Identify which cell holds the provided text, then report its (X, Y) central coordinate. 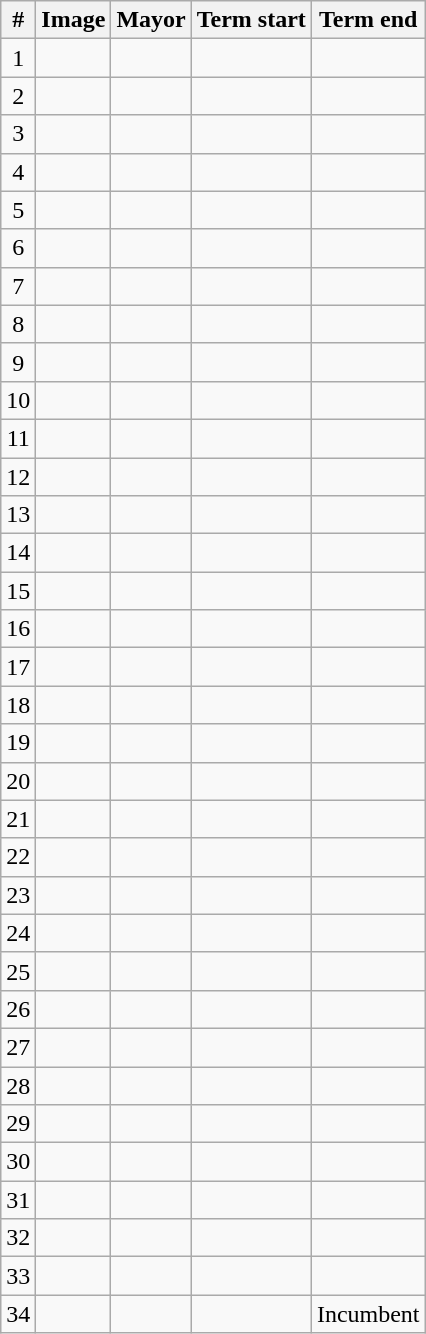
# (18, 20)
31 (18, 1200)
18 (18, 705)
27 (18, 1047)
1 (18, 58)
19 (18, 743)
2 (18, 96)
7 (18, 286)
25 (18, 971)
11 (18, 438)
13 (18, 515)
29 (18, 1124)
26 (18, 1009)
22 (18, 857)
8 (18, 324)
24 (18, 933)
12 (18, 477)
34 (18, 1314)
21 (18, 819)
16 (18, 629)
17 (18, 667)
4 (18, 172)
28 (18, 1085)
9 (18, 362)
Mayor (151, 20)
Term end (368, 20)
23 (18, 895)
14 (18, 553)
Image (74, 20)
10 (18, 400)
5 (18, 210)
20 (18, 781)
6 (18, 248)
32 (18, 1238)
30 (18, 1162)
33 (18, 1276)
Incumbent (368, 1314)
3 (18, 134)
Term start (251, 20)
15 (18, 591)
